Provide the [x, y] coordinate of the cell's center where the given text is located.  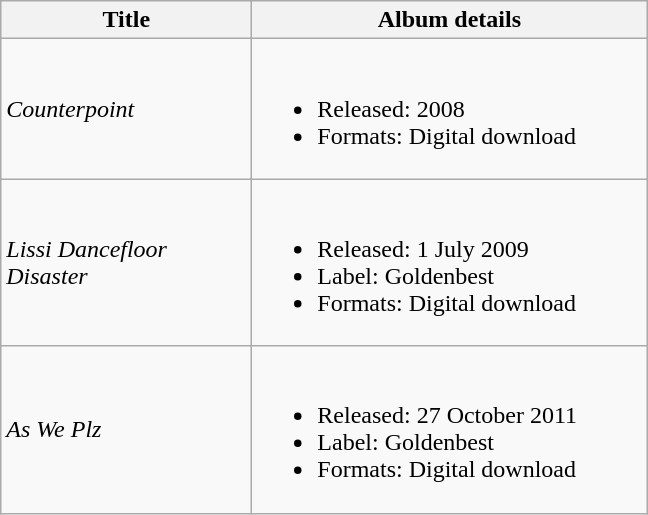
Title [126, 20]
Released: 2008Formats: Digital download [450, 109]
Album details [450, 20]
Released: 27 October 2011Label: GoldenbestFormats: Digital download [450, 430]
Lissi Dancefloor Disaster [126, 262]
Counterpoint [126, 109]
As We Plz [126, 430]
Released: 1 July 2009Label: GoldenbestFormats: Digital download [450, 262]
